Provide the (x, y) coordinate of the cell's center where the given text is located.  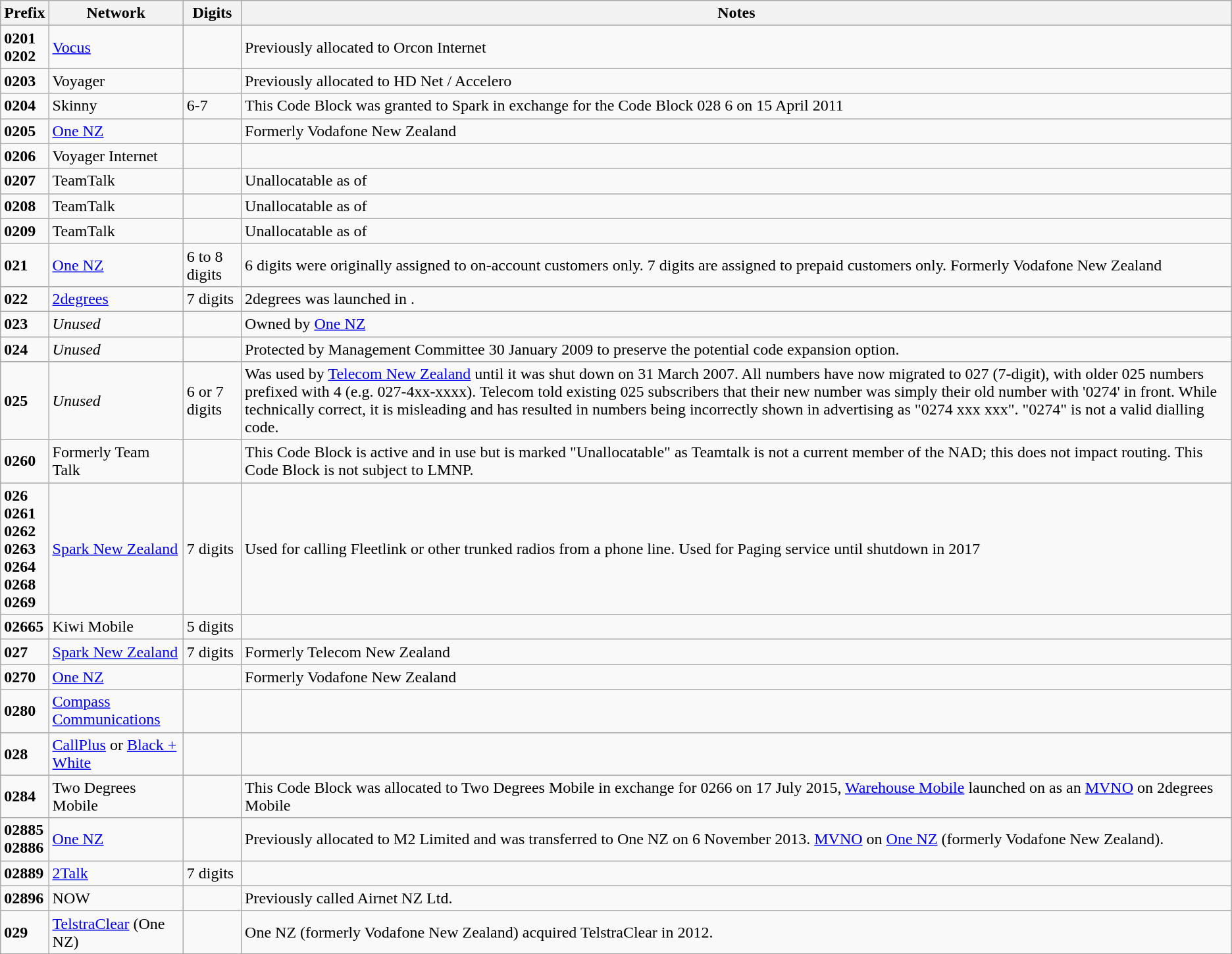
0207 (25, 181)
Previously called Airnet NZ Ltd. (737, 898)
023 (25, 324)
0204 (25, 106)
CallPlus or Black + White (116, 754)
Voyager Internet (116, 156)
02889 (25, 873)
02665 (25, 627)
NOW (116, 898)
026 026102620263026402680269 (25, 549)
Compass Communications (116, 711)
Prefix (25, 13)
0280 (25, 711)
0288502886 (25, 840)
02896 (25, 898)
2Talk (116, 873)
This Code Block was allocated to Two Degrees Mobile in exchange for 0266 on 17 July 2015, Warehouse Mobile launched on as an MVNO on 2degrees Mobile (737, 796)
Used for calling Fleetlink or other trunked radios from a phone line. Used for Paging service until shutdown in 2017 (737, 549)
0208 (25, 206)
This Code Block was granted to Spark in exchange for the Code Block 028 6 on 15 April 2011 (737, 106)
Previously allocated to HD Net / Accelero (737, 81)
Voyager (116, 81)
0260 (25, 462)
Network (116, 13)
6 digits were originally assigned to on-account customers only. 7 digits are assigned to prepaid customers only. Formerly Vodafone New Zealand (737, 264)
Kiwi Mobile (116, 627)
Two Degrees Mobile (116, 796)
021 (25, 264)
Formerly Team Talk (116, 462)
One NZ (formerly Vodafone New Zealand) acquired TelstraClear in 2012. (737, 932)
0270 (25, 677)
Owned by One NZ (737, 324)
Formerly Telecom New Zealand (737, 652)
Skinny (116, 106)
TelstraClear (One NZ) (116, 932)
027 (25, 652)
Vocus (116, 47)
029 (25, 932)
2degrees (116, 299)
0209 (25, 231)
0205 (25, 131)
Previously allocated to Orcon Internet (737, 47)
024 (25, 349)
Protected by Management Committee 30 January 2009 to preserve the potential code expansion option. (737, 349)
Digits (212, 13)
6-7 (212, 106)
028 (25, 754)
Notes (737, 13)
6 or 7 digits (212, 401)
0284 (25, 796)
0203 (25, 81)
0206 (25, 156)
02010202 (25, 47)
Previously allocated to M2 Limited and was transferred to One NZ on 6 November 2013. MVNO on One NZ (formerly Vodafone New Zealand). (737, 840)
022 (25, 299)
025 (25, 401)
6 to 8 digits (212, 264)
2degrees was launched in . (737, 299)
5 digits (212, 627)
